Identify which cell holds the provided text, then report its [x, y] central coordinate. 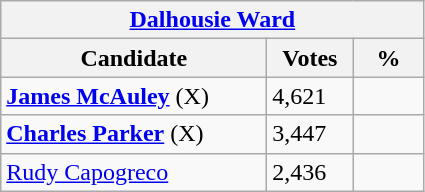
Rudy Capogreco [134, 172]
2,436 [310, 172]
Votes [310, 58]
3,447 [310, 134]
James McAuley (X) [134, 96]
% [388, 58]
Charles Parker (X) [134, 134]
Dalhousie Ward [212, 20]
Candidate [134, 58]
4,621 [310, 96]
